For the text-containing cell, return its midpoint in (X, Y) coordinate format. 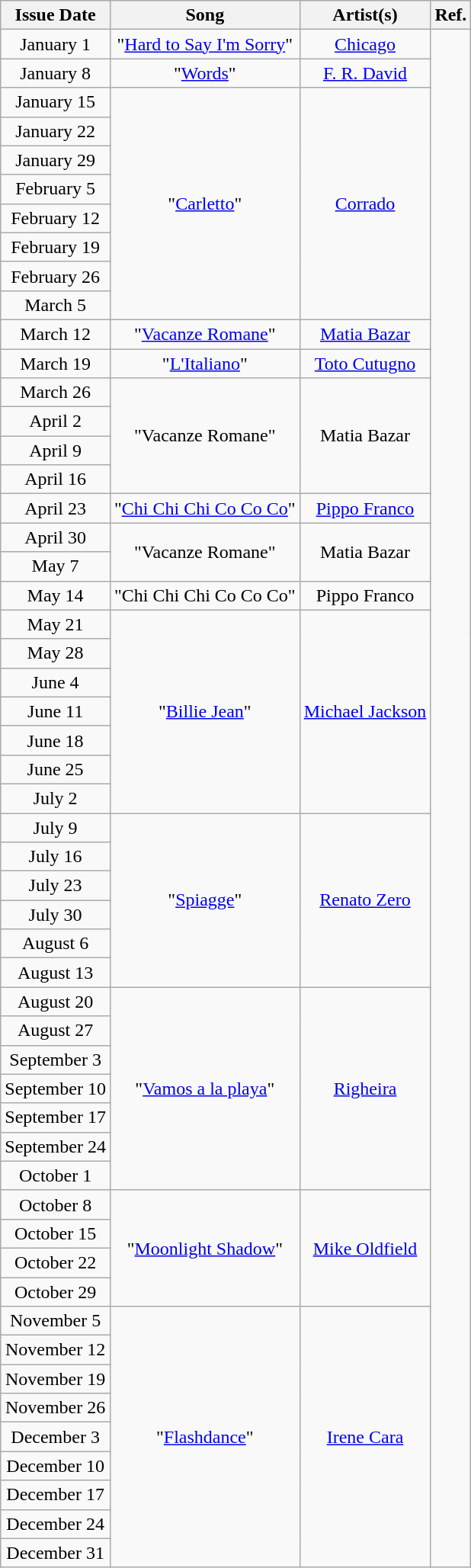
"L'Italiano" (204, 364)
Corrado (365, 204)
December 17 (56, 1495)
December 3 (56, 1437)
April 30 (56, 537)
August 20 (56, 1002)
February 5 (56, 189)
July 30 (56, 915)
May 14 (56, 595)
Righeira (365, 1089)
February 12 (56, 218)
F. R. David (365, 73)
July 9 (56, 827)
November 19 (56, 1379)
August 6 (56, 944)
Mike Oldfield (365, 1248)
April 2 (56, 422)
November 12 (56, 1350)
January 22 (56, 131)
March 12 (56, 334)
February 26 (56, 276)
March 19 (56, 364)
September 17 (56, 1117)
October 15 (56, 1233)
March 26 (56, 393)
Michael Jackson (365, 711)
Renato Zero (365, 899)
June 25 (56, 769)
December 24 (56, 1524)
April 23 (56, 508)
"Flashdance" (204, 1438)
September 24 (56, 1146)
November 5 (56, 1321)
Ref. (451, 15)
September 10 (56, 1089)
Song (204, 15)
May 21 (56, 624)
"Spiagge" (204, 899)
May 28 (56, 653)
September 3 (56, 1060)
June 4 (56, 682)
October 22 (56, 1262)
April 9 (56, 451)
July 23 (56, 886)
June 18 (56, 740)
November 26 (56, 1408)
January 1 (56, 44)
January 8 (56, 73)
June 11 (56, 711)
Chicago (365, 44)
January 15 (56, 102)
"Moonlight Shadow" (204, 1248)
May 7 (56, 566)
July 16 (56, 857)
July 2 (56, 798)
"Words" (204, 73)
October 29 (56, 1292)
February 19 (56, 247)
October 1 (56, 1175)
Toto Cutugno (365, 364)
August 13 (56, 973)
December 31 (56, 1553)
January 29 (56, 160)
Issue Date (56, 15)
October 8 (56, 1204)
Irene Cara (365, 1438)
Artist(s) (365, 15)
December 10 (56, 1466)
"Hard to Say I'm Sorry" (204, 44)
March 5 (56, 305)
"Carletto" (204, 204)
"Billie Jean" (204, 711)
April 16 (56, 479)
August 27 (56, 1031)
"Vamos a la playa" (204, 1089)
